Scan for the cell matching the given text and deliver its (x, y) coordinate at center. 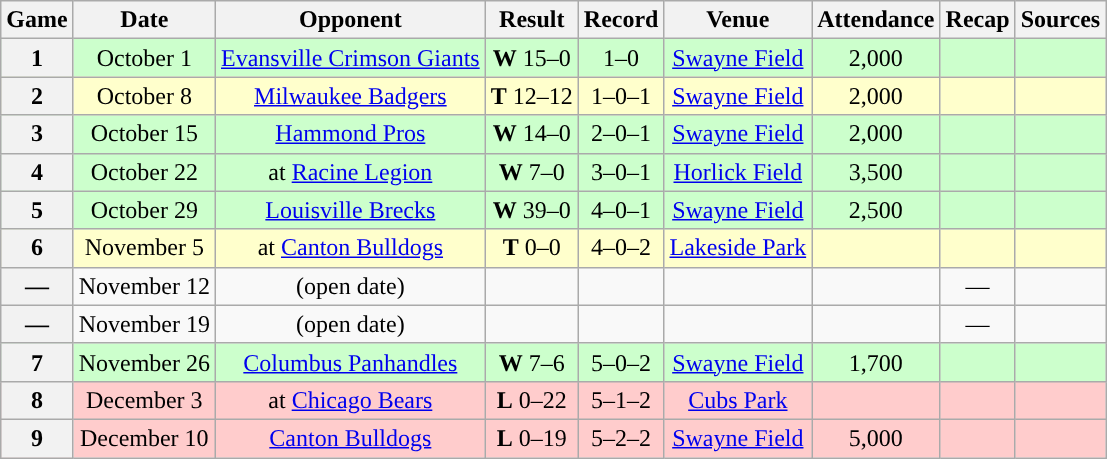
W 7–0 (532, 172)
Opponent (350, 20)
Sources (1060, 20)
Venue (738, 20)
Game (37, 20)
L 0–19 (532, 438)
Recap (978, 20)
5,000 (876, 438)
Louisville Brecks (350, 210)
Evansville Crimson Giants (350, 58)
Canton Bulldogs (350, 438)
5 (37, 210)
1 (37, 58)
Lakeside Park (738, 248)
Attendance (876, 20)
8 (37, 400)
4 (37, 172)
5–2–2 (621, 438)
T 0–0 (532, 248)
4–0–2 (621, 248)
November 12 (144, 286)
3–0–1 (621, 172)
November 19 (144, 324)
4–0–1 (621, 210)
W 14–0 (532, 134)
W 7–6 (532, 362)
October 22 (144, 172)
Record (621, 20)
W 39–0 (532, 210)
5–1–2 (621, 400)
3,500 (876, 172)
November 5 (144, 248)
at Racine Legion (350, 172)
Cubs Park (738, 400)
2 (37, 96)
October 15 (144, 134)
1–0 (621, 58)
2–0–1 (621, 134)
Date (144, 20)
9 (37, 438)
October 29 (144, 210)
October 1 (144, 58)
Result (532, 20)
3 (37, 134)
December 3 (144, 400)
W 15–0 (532, 58)
L 0–22 (532, 400)
1,700 (876, 362)
2,500 (876, 210)
November 26 (144, 362)
1–0–1 (621, 96)
Horlick Field (738, 172)
5–0–2 (621, 362)
7 (37, 362)
October 8 (144, 96)
Milwaukee Badgers (350, 96)
at Canton Bulldogs (350, 248)
at Chicago Bears (350, 400)
Hammond Pros (350, 134)
Columbus Panhandles (350, 362)
6 (37, 248)
December 10 (144, 438)
T 12–12 (532, 96)
